Pinpoint the cell where the given text exists, returning its [x, y] midpoint coordinate. 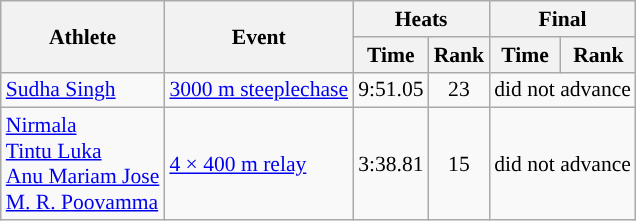
Sudha Singh [83, 90]
4 × 400 m relay [258, 164]
3:38.81 [390, 164]
Heats [421, 19]
23 [460, 90]
Athlete [83, 36]
9:51.05 [390, 90]
15 [460, 164]
Event [258, 36]
3000 m steeplechase [258, 90]
NirmalaTintu LukaAnu Mariam JoseM. R. Poovamma [83, 164]
Final [562, 19]
